Capture the cell that displays the provided text and extract its (x, y) central coordinate. 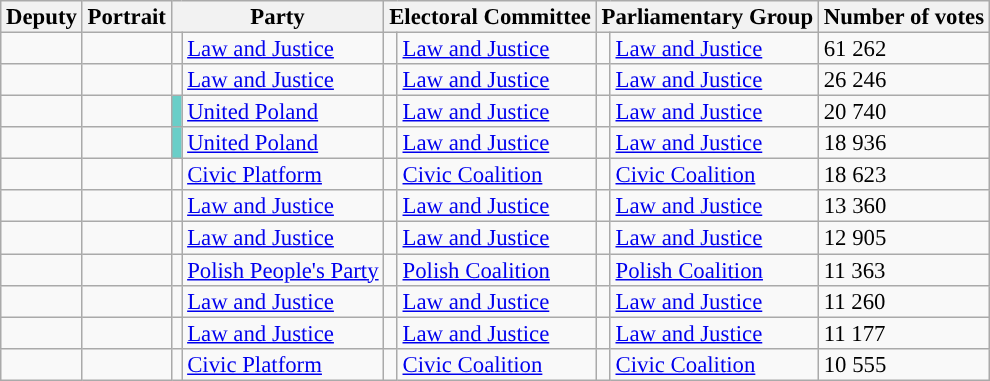
61 262 (904, 49)
18 623 (904, 175)
Parliamentary Group (707, 17)
12 905 (904, 238)
Party (278, 17)
Number of votes (904, 17)
26 246 (904, 80)
11 177 (904, 333)
Portrait (126, 17)
13 360 (904, 206)
10 555 (904, 364)
Deputy (42, 17)
20 740 (904, 112)
Polish People's Party (283, 270)
18 936 (904, 143)
11 260 (904, 301)
Electoral Committee (490, 17)
11 363 (904, 270)
